Return the [x, y] coordinate for the center point of the cell that contains the specified text.  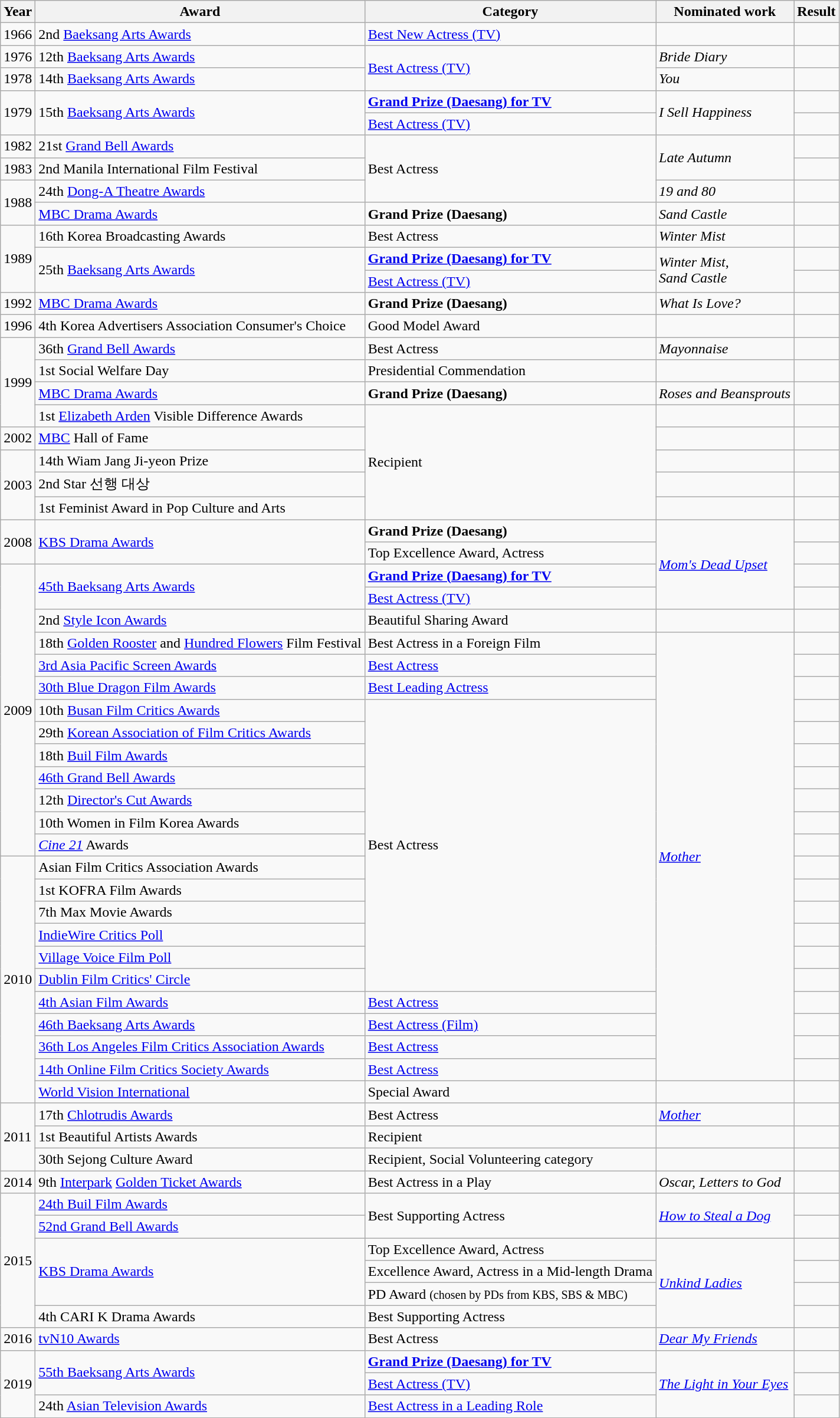
4th Asian Film Awards [200, 1002]
IndieWire Critics Poll [200, 935]
14th Baeksang Arts Awards [200, 79]
9th Interpark Golden Ticket Awards [200, 1181]
2nd Style Icon Awards [200, 621]
2003 [18, 485]
Result [816, 12]
15th Baeksang Arts Awards [200, 113]
tvN10 Awards [200, 1339]
Mom's Dead Upset [725, 564]
1st Elizabeth Arden Visible Difference Awards [200, 416]
24th Buil Film Awards [200, 1204]
What Is Love? [725, 304]
1st Beautiful Artists Awards [200, 1137]
2010 [18, 980]
2nd Baeksang Arts Awards [200, 34]
25th Baeksang Arts Awards [200, 270]
4th CARI K Drama Awards [200, 1317]
Dear My Friends [725, 1339]
36th Los Angeles Film Critics Association Awards [200, 1047]
Late Autumn [725, 157]
14th Online Film Critics Society Awards [200, 1069]
Cine 21 Awards [200, 845]
1999 [18, 382]
2011 [18, 1137]
Bride Diary [725, 57]
Asian Film Critics Association Awards [200, 868]
30th Sejong Culture Award [200, 1159]
1978 [18, 79]
Nominated work [725, 12]
2nd Star 선행 대상 [200, 485]
4th Korea Advertisers Association Consumer's Choice [200, 326]
Best Actress in a Foreign Film [510, 643]
1983 [18, 169]
36th Grand Bell Awards [200, 349]
52nd Grand Bell Awards [200, 1227]
7th Max Movie Awards [200, 912]
2016 [18, 1339]
Presidential Commendation [510, 371]
I Sell Happiness [725, 113]
Roses and Beansprouts [725, 393]
Winter Mist, Sand Castle [725, 270]
Oscar, Letters to God [725, 1181]
Best Actress (Film) [510, 1025]
19 and 80 [725, 191]
Mayonnaise [725, 349]
16th Korea Broadcasting Awards [200, 236]
Best New Actress (TV) [510, 34]
2014 [18, 1181]
Unkind Ladies [725, 1283]
45th Baeksang Arts Awards [200, 587]
18th Golden Rooster and Hundred Flowers Film Festival [200, 643]
3rd Asia Pacific Screen Awards [200, 665]
Village Voice Film Poll [200, 957]
Award [200, 12]
1st Feminist Award in Pop Culture and Arts [200, 508]
PD Award (chosen by PDs from KBS, SBS & MBC) [510, 1294]
24th Dong-A Theatre Awards [200, 191]
Beautiful Sharing Award [510, 621]
Sand Castle [725, 214]
Excellence Award, Actress in a Mid-length Drama [510, 1272]
29th Korean Association of Film Critics Awards [200, 733]
46th Baeksang Arts Awards [200, 1025]
How to Steal a Dog [725, 1216]
2015 [18, 1261]
Best Actress in a Play [510, 1181]
MBC Hall of Fame [200, 438]
Recipient, Social Volunteering category [510, 1159]
2nd Manila International Film Festival [200, 169]
1992 [18, 304]
2002 [18, 438]
You [725, 79]
2019 [18, 1384]
Good Model Award [510, 326]
1st Social Welfare Day [200, 371]
12th Director's Cut Awards [200, 800]
Year [18, 12]
1966 [18, 34]
1989 [18, 258]
55th Baeksang Arts Awards [200, 1373]
24th Asian Television Awards [200, 1406]
14th Wiam Jang Ji-yeon Prize [200, 461]
The Light in Your Eyes [725, 1384]
2009 [18, 710]
10th Busan Film Critics Awards [200, 710]
46th Grand Bell Awards [200, 777]
1996 [18, 326]
1976 [18, 57]
Best Leading Actress [510, 688]
21st Grand Bell Awards [200, 146]
Category [510, 12]
1979 [18, 113]
12th Baeksang Arts Awards [200, 57]
World Vision International [200, 1092]
17th Chlotrudis Awards [200, 1114]
Dublin Film Critics' Circle [200, 980]
10th Women in Film Korea Awards [200, 823]
Best Actress in a Leading Role [510, 1406]
30th Blue Dragon Film Awards [200, 688]
Winter Mist [725, 236]
18th Buil Film Awards [200, 755]
1988 [18, 202]
1st KOFRA Film Awards [200, 890]
2008 [18, 542]
1982 [18, 146]
Special Award [510, 1092]
